Determine the [x, y] coordinate at the center of the cell enclosing the given text.  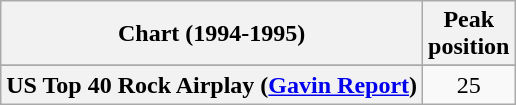
Chart (1994-1995) [212, 34]
US Top 40 Rock Airplay (Gavin Report) [212, 85]
25 [469, 85]
Peakposition [469, 34]
